Determine the [x, y] coordinate at the center of the cell enclosing the given text.  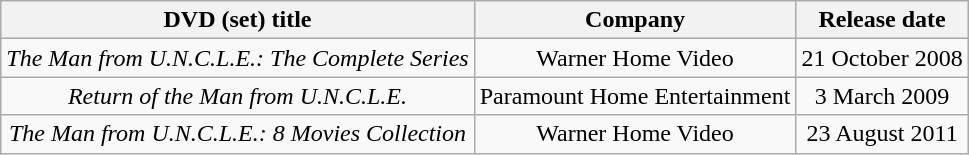
23 August 2011 [882, 134]
Return of the Man from U.N.C.L.E. [238, 96]
21 October 2008 [882, 58]
Release date [882, 20]
Paramount Home Entertainment [635, 96]
The Man from U.N.C.L.E.: 8 Movies Collection [238, 134]
3 March 2009 [882, 96]
DVD (set) title [238, 20]
Company [635, 20]
The Man from U.N.C.L.E.: The Complete Series [238, 58]
